Find where the given text appears and provide that cell's center as (X, Y) coordinate. 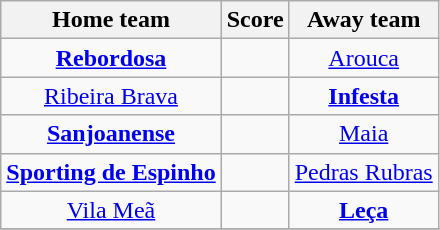
Vila Meã (111, 210)
Leça (364, 210)
Ribeira Brava (111, 96)
Score (255, 20)
Away team (364, 20)
Infesta (364, 96)
Maia (364, 134)
Sanjoanense (111, 134)
Home team (111, 20)
Arouca (364, 58)
Rebordosa (111, 58)
Sporting de Espinho (111, 172)
Pedras Rubras (364, 172)
